Return the (x, y) coordinate for the center point of the cell that contains the specified text.  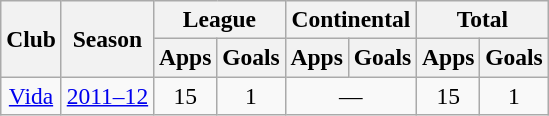
Season (107, 38)
Club (32, 38)
League (220, 19)
— (351, 95)
Continental (351, 19)
2011–12 (107, 95)
Total (483, 19)
Vida (32, 95)
